For the text-containing cell, return its midpoint in [x, y] coordinate format. 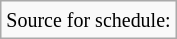
Source for schedule: [88, 20]
